Output the (x, y) coordinate of the center of the cell containing the given text.  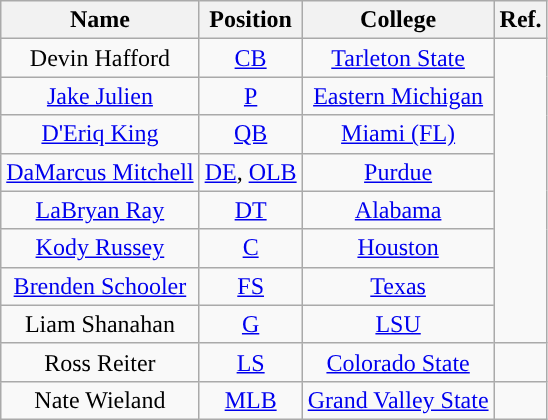
Devin Hafford (100, 58)
LaBryan Ray (100, 210)
Nate Wieland (100, 400)
Name (100, 20)
LS (250, 362)
G (250, 324)
Miami (FL) (398, 134)
Colorado State (398, 362)
Houston (398, 248)
Liam Shanahan (100, 324)
Texas (398, 286)
MLB (250, 400)
Ref. (520, 20)
QB (250, 134)
Purdue (398, 172)
FS (250, 286)
C (250, 248)
College (398, 20)
Kody Russey (100, 248)
Position (250, 20)
DaMarcus Mitchell (100, 172)
Tarleton State (398, 58)
DT (250, 210)
Grand Valley State (398, 400)
D'Eriq King (100, 134)
Ross Reiter (100, 362)
Jake Julien (100, 96)
LSU (398, 324)
CB (250, 58)
Alabama (398, 210)
Eastern Michigan (398, 96)
DE, OLB (250, 172)
Brenden Schooler (100, 286)
P (250, 96)
